Search for the cell housing the specified text and yield its [x, y] center coordinate. 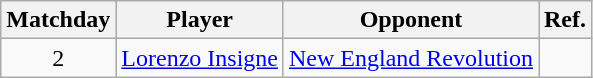
Opponent [410, 20]
Ref. [564, 20]
New England Revolution [410, 58]
Lorenzo Insigne [200, 58]
2 [58, 58]
Matchday [58, 20]
Player [200, 20]
